For the text-containing cell, return its midpoint in (x, y) coordinate format. 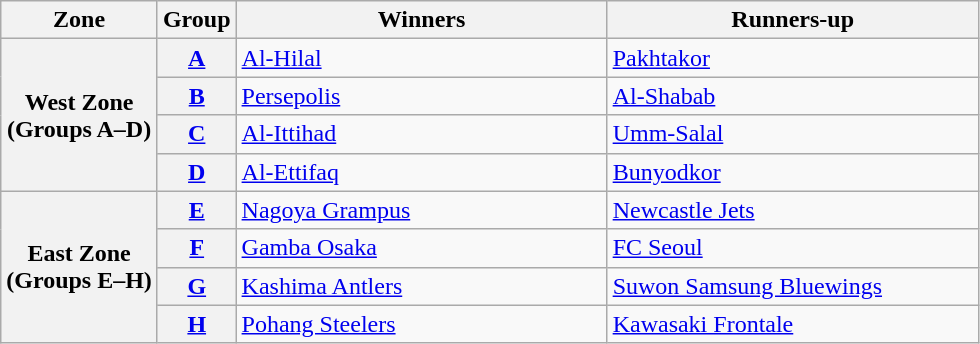
Runners-up (792, 20)
G (196, 286)
Umm-Salal (792, 134)
B (196, 96)
Group (196, 20)
Al-Hilal (422, 58)
Newcastle Jets (792, 210)
Gamba Osaka (422, 248)
Kashima Antlers (422, 286)
F (196, 248)
Zone (80, 20)
Kawasaki Frontale (792, 324)
E (196, 210)
Al-Ettifaq (422, 172)
Pakhtakor (792, 58)
Pohang Steelers (422, 324)
East Zone(Groups E–H) (80, 267)
D (196, 172)
FC Seoul (792, 248)
C (196, 134)
Al-Ittihad (422, 134)
Al-Shabab (792, 96)
A (196, 58)
Winners (422, 20)
Nagoya Grampus (422, 210)
H (196, 324)
Suwon Samsung Bluewings (792, 286)
Persepolis (422, 96)
Bunyodkor (792, 172)
West Zone(Groups A–D) (80, 115)
